Return the (X, Y) coordinate for the center point of the cell that contains the specified text.  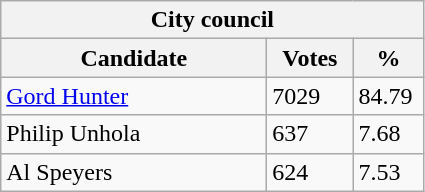
% (388, 58)
Philip Unhola (134, 134)
Votes (310, 58)
City council (212, 20)
7.68 (388, 134)
7.53 (388, 172)
84.79 (388, 96)
Al Speyers (134, 172)
7029 (310, 96)
Candidate (134, 58)
624 (310, 172)
637 (310, 134)
Gord Hunter (134, 96)
